Search for the cell housing the specified text and yield its (X, Y) center coordinate. 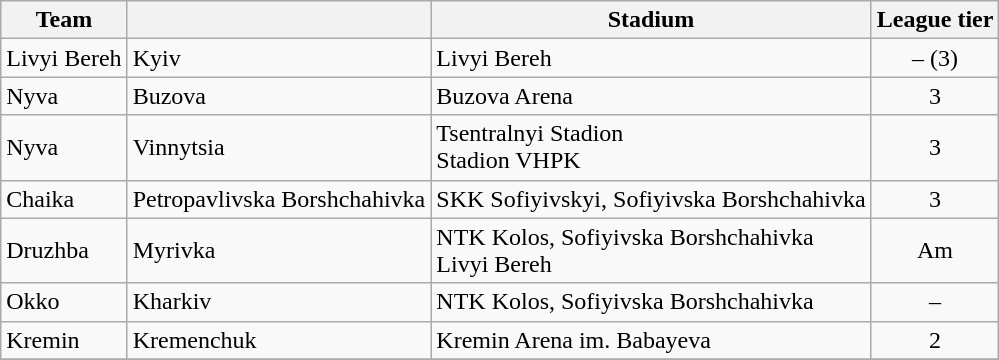
Buzova (279, 96)
NTK Kolos, Sofiyivska Borshchahivka (651, 302)
Kremenchuk (279, 340)
NTK Kolos, Sofiyivska BorshchahivkaLivyi Bereh (651, 250)
Chaika (64, 199)
Vinnytsia (279, 148)
Am (935, 250)
Kremin (64, 340)
Kyiv (279, 58)
Druzhba (64, 250)
Kremin Arena im. Babayeva (651, 340)
Kharkiv (279, 302)
Myrivka (279, 250)
Team (64, 20)
Tsentralnyi StadionStadion VHPK (651, 148)
Buzova Arena (651, 96)
Okko (64, 302)
Petropavlivska Borshchahivka (279, 199)
League tier (935, 20)
– (3) (935, 58)
Stadium (651, 20)
– (935, 302)
2 (935, 340)
SKK Sofiyivskyi, Sofiyivska Borshchahivka (651, 199)
